Provide the (x, y) coordinate of the cell's center where the given text is located.  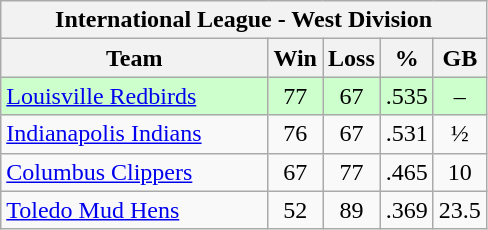
Win (296, 58)
GB (460, 58)
23.5 (460, 210)
.535 (406, 96)
% (406, 58)
76 (296, 134)
Indianapolis Indians (134, 134)
.531 (406, 134)
.465 (406, 172)
International League - West Division (244, 20)
10 (460, 172)
Toledo Mud Hens (134, 210)
– (460, 96)
.369 (406, 210)
Louisville Redbirds (134, 96)
Columbus Clippers (134, 172)
52 (296, 210)
Loss (351, 58)
½ (460, 134)
Team (134, 58)
89 (351, 210)
